Return (x, y) of the center of cell containing provided text 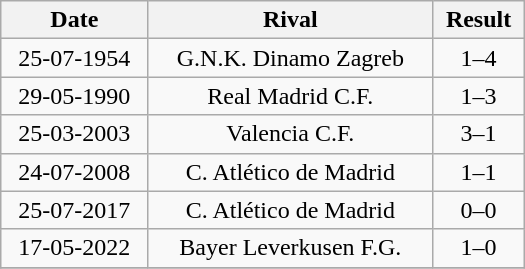
25-07-1954 (74, 58)
1–1 (478, 172)
G.N.K. Dinamo Zagreb (290, 58)
Result (478, 20)
1–4 (478, 58)
1–3 (478, 96)
29-05-1990 (74, 96)
Date (74, 20)
17-05-2022 (74, 248)
3–1 (478, 134)
Rival (290, 20)
25-03-2003 (74, 134)
25-07-2017 (74, 210)
24-07-2008 (74, 172)
1–0 (478, 248)
Bayer Leverkusen F.G. (290, 248)
Real Madrid C.F. (290, 96)
Valencia C.F. (290, 134)
0–0 (478, 210)
